Pinpoint the cell where the given text exists, returning its (X, Y) midpoint coordinate. 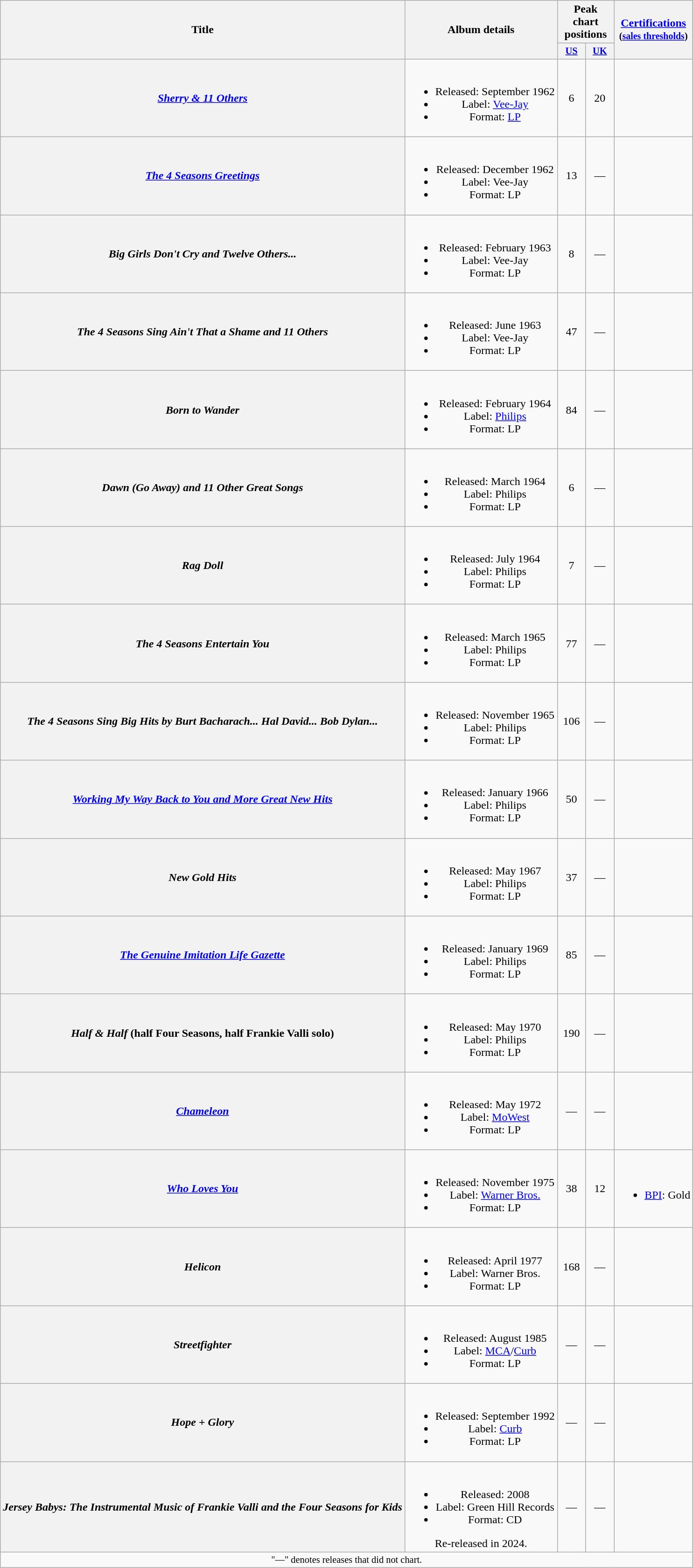
BPI: Gold (653, 1188)
The 4 Seasons Sing Ain't That a Shame and 11 Others (203, 332)
Released: May 1972Label: MoWestFormat: LP (481, 1111)
UK (600, 51)
Working My Way Back to You and More Great New Hits (203, 799)
Released: July 1964Label: PhilipsFormat: LP (481, 565)
168 (571, 1267)
Hope + Glory (203, 1422)
50 (571, 799)
Released: November 1975Label: Warner Bros.Format: LP (481, 1188)
The Genuine Imitation Life Gazette (203, 955)
Peak chart positions (585, 22)
Born to Wander (203, 409)
Released: January 1969Label: PhilipsFormat: LP (481, 955)
Released: February 1963Label: Vee-JayFormat: LP (481, 254)
8 (571, 254)
Released: April 1977Label: Warner Bros.Format: LP (481, 1267)
Who Loves You (203, 1188)
Dawn (Go Away) and 11 Other Great Songs (203, 488)
Released: May 1970Label: PhilipsFormat: LP (481, 1033)
Released: 2008Label: Green Hill RecordsFormat: CDRe-released in 2024. (481, 1507)
Released: January 1966Label: PhilipsFormat: LP (481, 799)
Title (203, 30)
Chameleon (203, 1111)
Released: March 1964Label: PhilipsFormat: LP (481, 488)
Rag Doll (203, 565)
13 (571, 176)
7 (571, 565)
Half & Half (half Four Seasons, half Frankie Valli solo) (203, 1033)
106 (571, 721)
Released: June 1963Label: Vee-JayFormat: LP (481, 332)
38 (571, 1188)
190 (571, 1033)
The 4 Seasons Entertain You (203, 644)
Released: March 1965Label: PhilipsFormat: LP (481, 644)
Released: August 1985Label: MCA/CurbFormat: LP (481, 1344)
The 4 Seasons Greetings (203, 176)
Helicon (203, 1267)
Released: December 1962Label: Vee-JayFormat: LP (481, 176)
Certifications(sales thresholds) (653, 30)
Jersey Babys: The Instrumental Music of Frankie Valli and the Four Seasons for Kids (203, 1507)
US (571, 51)
Released: February 1964Label: PhilipsFormat: LP (481, 409)
New Gold Hits (203, 877)
Released: September 1962Label: Vee-JayFormat: LP (481, 98)
Big Girls Don't Cry and Twelve Others... (203, 254)
The 4 Seasons Sing Big Hits by Burt Bacharach... Hal David... Bob Dylan... (203, 721)
20 (600, 98)
Album details (481, 30)
Sherry & 11 Others (203, 98)
47 (571, 332)
84 (571, 409)
77 (571, 644)
Released: September 1992Label: CurbFormat: LP (481, 1422)
"—" denotes releases that did not chart. (347, 1560)
Released: May 1967Label: PhilipsFormat: LP (481, 877)
Released: November 1965Label: PhilipsFormat: LP (481, 721)
85 (571, 955)
37 (571, 877)
12 (600, 1188)
Streetfighter (203, 1344)
